Output the [X, Y] coordinate of the center of the cell containing the given text.  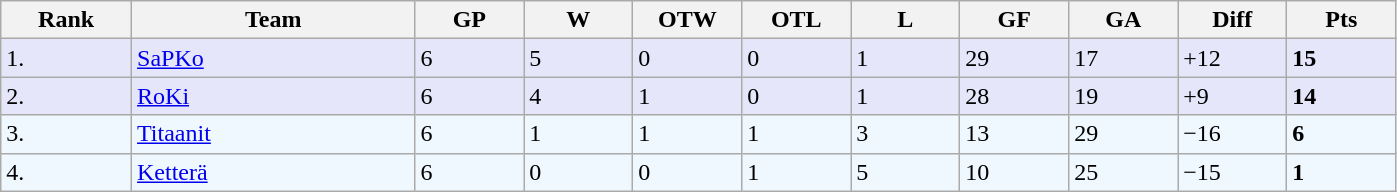
2. [66, 96]
OTW [688, 20]
17 [1124, 58]
GF [1014, 20]
10 [1014, 172]
28 [1014, 96]
Diff [1232, 20]
+9 [1232, 96]
GA [1124, 20]
+12 [1232, 58]
−16 [1232, 134]
−15 [1232, 172]
L [906, 20]
1. [66, 58]
25 [1124, 172]
4. [66, 172]
Rank [66, 20]
14 [1342, 96]
GP [470, 20]
Titaanit [274, 134]
4 [578, 96]
3. [66, 134]
19 [1124, 96]
Team [274, 20]
15 [1342, 58]
OTL [796, 20]
Pts [1342, 20]
RoKi [274, 96]
13 [1014, 134]
SaPKo [274, 58]
Ketterä [274, 172]
3 [906, 134]
W [578, 20]
